Identify which cell holds the provided text, then report its (x, y) central coordinate. 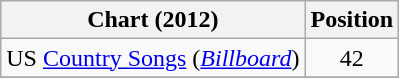
Chart (2012) (153, 20)
42 (352, 58)
US Country Songs (Billboard) (153, 58)
Position (352, 20)
